Locate the cell with the specified text and output its [x, y] center coordinate. 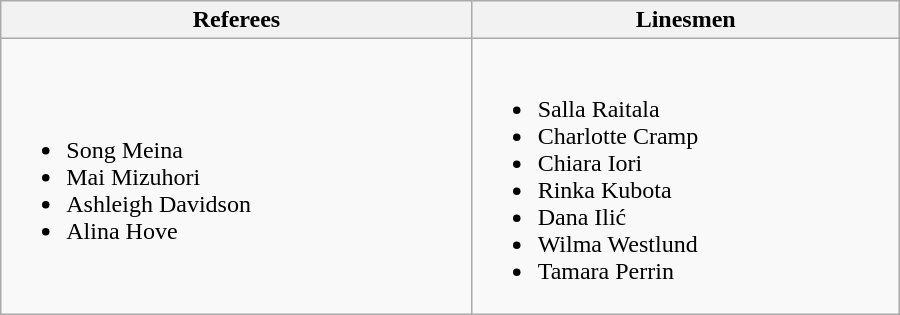
Salla Raitala Charlotte Cramp Chiara Iori Rinka Kubota Dana Ilić Wilma Westlund Tamara Perrin [686, 176]
Referees [236, 20]
Song Meina Mai Mizuhori Ashleigh Davidson Alina Hove [236, 176]
Linesmen [686, 20]
